From the cell containing the given text, extract its center point as [X, Y] coordinate. 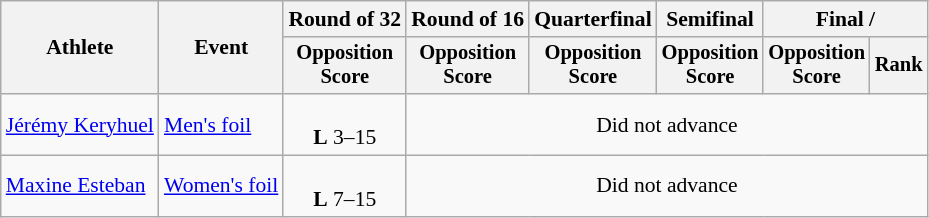
Maxine Esteban [80, 186]
L 7–15 [344, 186]
L 3–15 [344, 124]
Semifinal [710, 19]
Rank [899, 66]
Athlete [80, 48]
Event [221, 48]
Men's foil [221, 124]
Final / [845, 19]
Round of 16 [468, 19]
Quarterfinal [593, 19]
Women's foil [221, 186]
Jérémy Keryhuel [80, 124]
Round of 32 [344, 19]
